Pinpoint the cell where the given text exists, returning its [X, Y] midpoint coordinate. 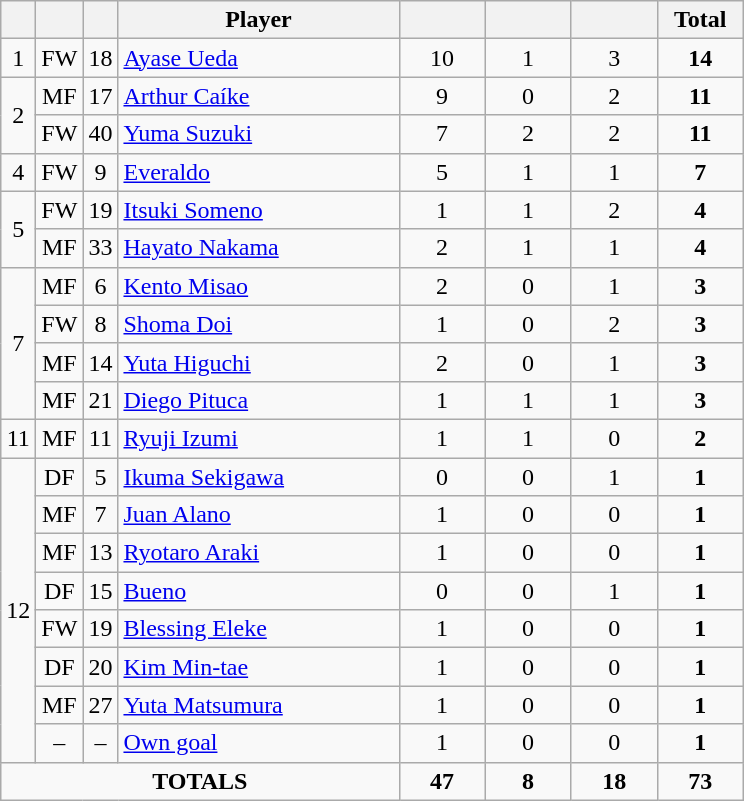
Blessing Eleke [258, 629]
Diego Pituca [258, 400]
17 [100, 96]
47 [442, 781]
Everaldo [258, 172]
6 [100, 286]
Ryuji Izumi [258, 438]
Total [700, 20]
Shoma Doi [258, 324]
13 [100, 553]
Kim Min-tae [258, 667]
20 [100, 667]
Ryotaro Araki [258, 553]
Arthur Caíke [258, 96]
12 [18, 610]
15 [100, 591]
33 [100, 248]
40 [100, 134]
Own goal [258, 743]
Kento Misao [258, 286]
Yuta Higuchi [258, 362]
Juan Alano [258, 515]
Bueno [258, 591]
Yuta Matsumura [258, 705]
Hayato Nakama [258, 248]
Ikuma Sekigawa [258, 477]
Itsuki Someno [258, 210]
Ayase Ueda [258, 58]
73 [700, 781]
27 [100, 705]
Player [258, 20]
Yuma Suzuki [258, 134]
10 [442, 58]
TOTALS [200, 781]
21 [100, 400]
